Capture the cell that displays the provided text and extract its [x, y] central coordinate. 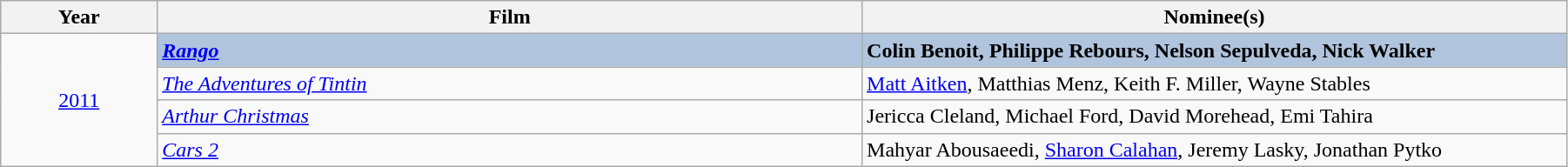
Colin Benoit, Philippe Rebours, Nelson Sepulveda, Nick Walker [1215, 50]
Year [79, 17]
2011 [79, 100]
Arthur Christmas [510, 117]
Cars 2 [510, 150]
Nominee(s) [1215, 17]
Mahyar Abousaeedi, Sharon Calahan, Jeremy Lasky, Jonathan Pytko [1215, 150]
Jericca Cleland, Michael Ford, David Morehead, Emi Tahira [1215, 117]
Matt Aitken, Matthias Menz, Keith F. Miller, Wayne Stables [1215, 83]
The Adventures of Tintin [510, 83]
Film [510, 17]
Rango [510, 50]
